Return [X, Y] of the center of cell containing provided text 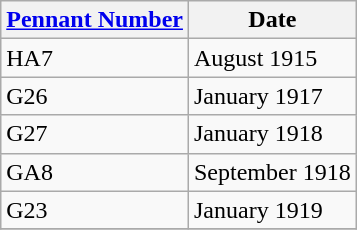
January 1917 [272, 96]
G27 [95, 134]
September 1918 [272, 172]
August 1915 [272, 58]
HA7 [95, 58]
January 1918 [272, 134]
G23 [95, 210]
G26 [95, 96]
Date [272, 20]
GA8 [95, 172]
Pennant Number [95, 20]
January 1919 [272, 210]
